Extract the [X, Y] coordinate from the center of the cell holding the provided text.  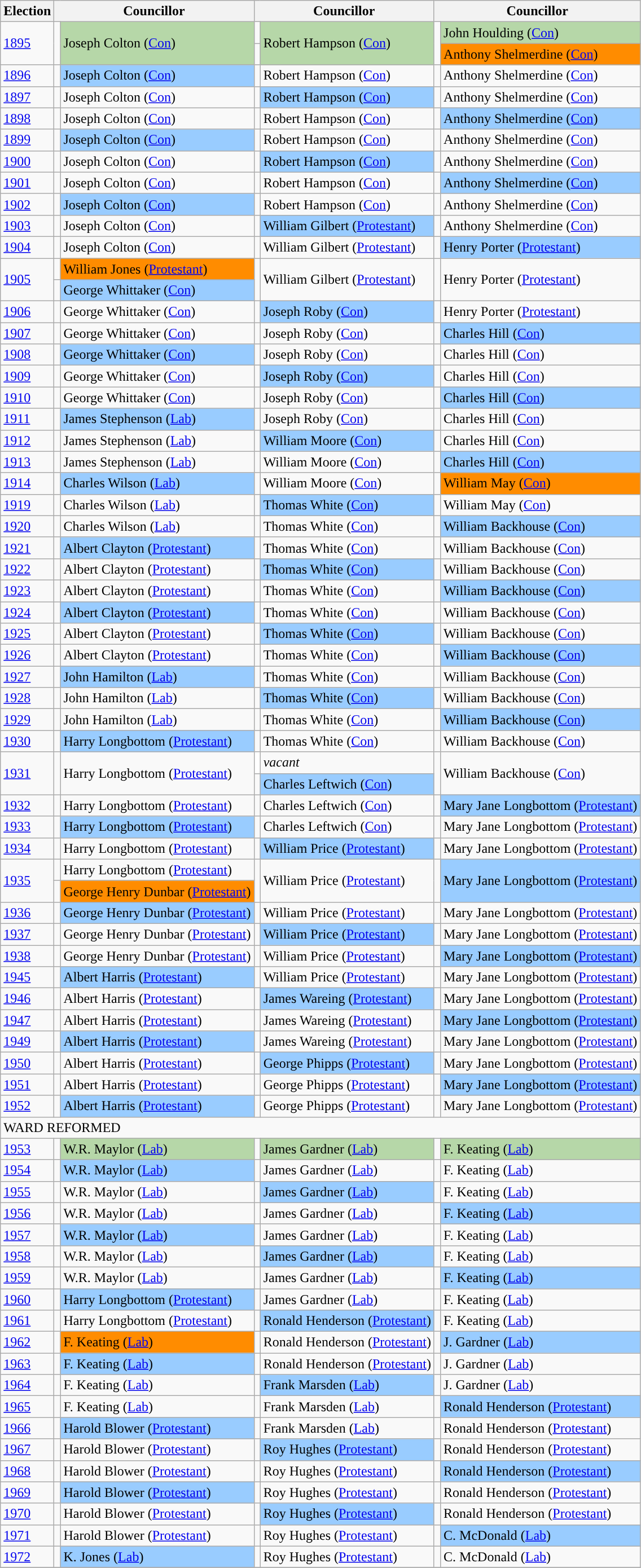
vacant [347, 763]
1923 [27, 591]
1932 [27, 805]
1899 [27, 140]
1920 [27, 526]
1962 [27, 1342]
1903 [27, 226]
1922 [27, 569]
1927 [27, 677]
1955 [27, 1192]
1933 [27, 827]
1913 [27, 462]
1904 [27, 247]
1934 [27, 848]
1970 [27, 1514]
1937 [27, 934]
1906 [27, 312]
1968 [27, 1471]
1897 [27, 97]
1928 [27, 698]
1959 [27, 1278]
1929 [27, 720]
1957 [27, 1235]
1946 [27, 999]
1947 [27, 1020]
1953 [27, 1149]
1965 [27, 1407]
1960 [27, 1299]
1924 [27, 612]
K. Jones (Lab) [157, 1557]
1911 [27, 419]
1938 [27, 956]
1895 [27, 43]
1961 [27, 1321]
1902 [27, 204]
1914 [27, 483]
1963 [27, 1364]
John Houlding (Con) [541, 33]
1926 [27, 655]
1972 [27, 1557]
1900 [27, 161]
1966 [27, 1428]
1898 [27, 118]
1954 [27, 1170]
1958 [27, 1256]
1952 [27, 1106]
1930 [27, 741]
1912 [27, 441]
1964 [27, 1385]
1936 [27, 913]
1925 [27, 634]
1909 [27, 376]
WARD REFORMED [321, 1127]
1951 [27, 1085]
1945 [27, 977]
1901 [27, 183]
1896 [27, 76]
1950 [27, 1063]
Election [27, 11]
1967 [27, 1450]
1910 [27, 398]
1908 [27, 355]
1969 [27, 1492]
1971 [27, 1535]
1919 [27, 505]
1935 [27, 880]
1921 [27, 548]
1956 [27, 1213]
William Jones (Protestant) [157, 269]
1949 [27, 1042]
1907 [27, 333]
1905 [27, 280]
1931 [27, 773]
